Return the (X, Y) coordinate for the center point of the cell that contains the specified text.  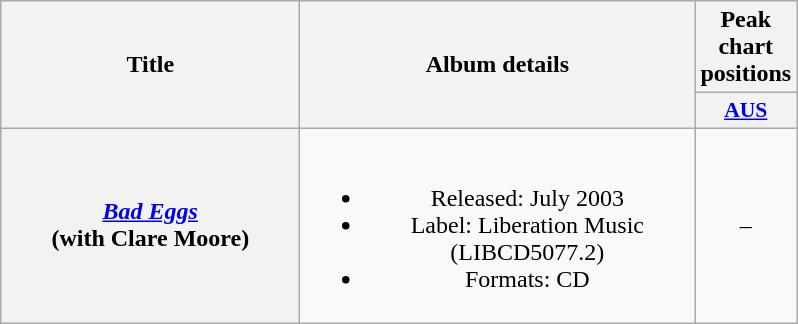
Album details (498, 65)
AUS (746, 111)
– (746, 225)
Released: July 2003Label: Liberation Music (LIBCD5077.2)Formats: CD (498, 225)
Bad Eggs (with Clare Moore) (150, 225)
Peak chart positions (746, 47)
Title (150, 65)
